Capture the cell that displays the provided text and extract its (x, y) central coordinate. 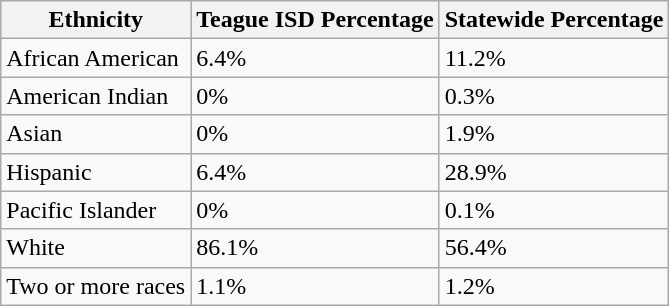
Statewide Percentage (554, 20)
11.2% (554, 58)
0.3% (554, 96)
1.9% (554, 134)
1.1% (315, 286)
Two or more races (96, 286)
American Indian (96, 96)
86.1% (315, 248)
0.1% (554, 210)
1.2% (554, 286)
28.9% (554, 172)
Pacific Islander (96, 210)
Asian (96, 134)
Teague ISD Percentage (315, 20)
African American (96, 58)
White (96, 248)
Ethnicity (96, 20)
Hispanic (96, 172)
56.4% (554, 248)
